From the cell containing the given text, extract its center point as (x, y) coordinate. 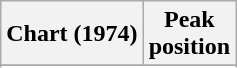
Peakposition (189, 34)
Chart (1974) (72, 34)
